Output the (x, y) coordinate of the center of the cell containing the given text.  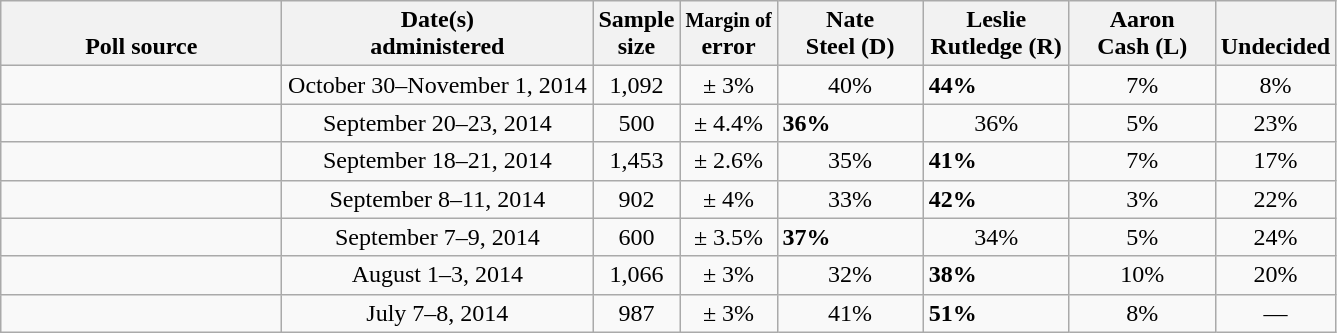
Samplesize (636, 34)
October 30–November 1, 2014 (438, 85)
± 4% (728, 199)
38% (996, 275)
LeslieRutledge (R) (996, 34)
— (1275, 313)
3% (1142, 199)
10% (1142, 275)
Margin oferror (728, 34)
1,066 (636, 275)
NateSteel (D) (850, 34)
902 (636, 199)
July 7–8, 2014 (438, 313)
600 (636, 237)
± 3.5% (728, 237)
987 (636, 313)
22% (1275, 199)
32% (850, 275)
40% (850, 85)
51% (996, 313)
September 18–21, 2014 (438, 161)
44% (996, 85)
± 2.6% (728, 161)
Poll source (142, 34)
Date(s)administered (438, 34)
500 (636, 123)
20% (1275, 275)
42% (996, 199)
24% (1275, 237)
35% (850, 161)
September 20–23, 2014 (438, 123)
37% (850, 237)
23% (1275, 123)
September 8–11, 2014 (438, 199)
Undecided (1275, 34)
17% (1275, 161)
AaronCash (L) (1142, 34)
1,092 (636, 85)
August 1–3, 2014 (438, 275)
33% (850, 199)
± 4.4% (728, 123)
1,453 (636, 161)
September 7–9, 2014 (438, 237)
34% (996, 237)
